Capture the cell that displays the provided text and extract its [x, y] central coordinate. 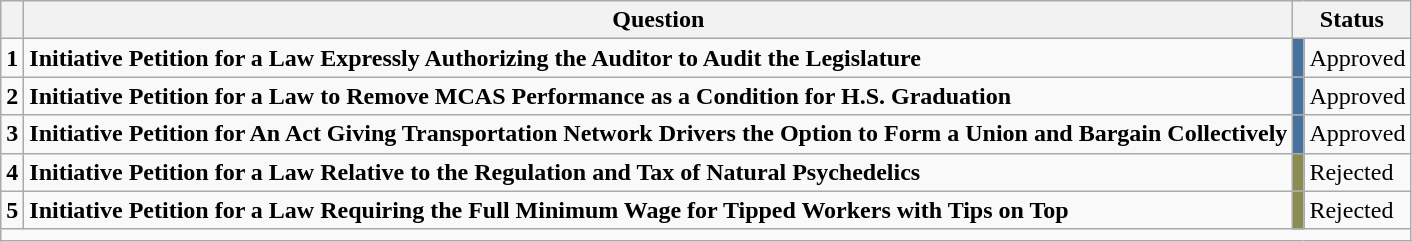
5 [12, 210]
Initiative Petition for a Law Requiring the Full Minimum Wage for Tipped Workers with Tips on Top [658, 210]
Question [658, 20]
1 [12, 58]
2 [12, 96]
Initiative Petition for a Law to Remove MCAS Performance as a Condition for H.S. Graduation [658, 96]
3 [12, 134]
Initiative Petition for a Law Relative to the Regulation and Tax of Natural Psychedelics [658, 172]
Initiative Petition for a Law Expressly Authorizing the Auditor to Audit the Legislature [658, 58]
4 [12, 172]
Initiative Petition for An Act Giving Transportation Network Drivers the Option to Form a Union and Bargain Collectively [658, 134]
Status [1352, 20]
